Output the [X, Y] coordinate of the center of the cell containing the given text.  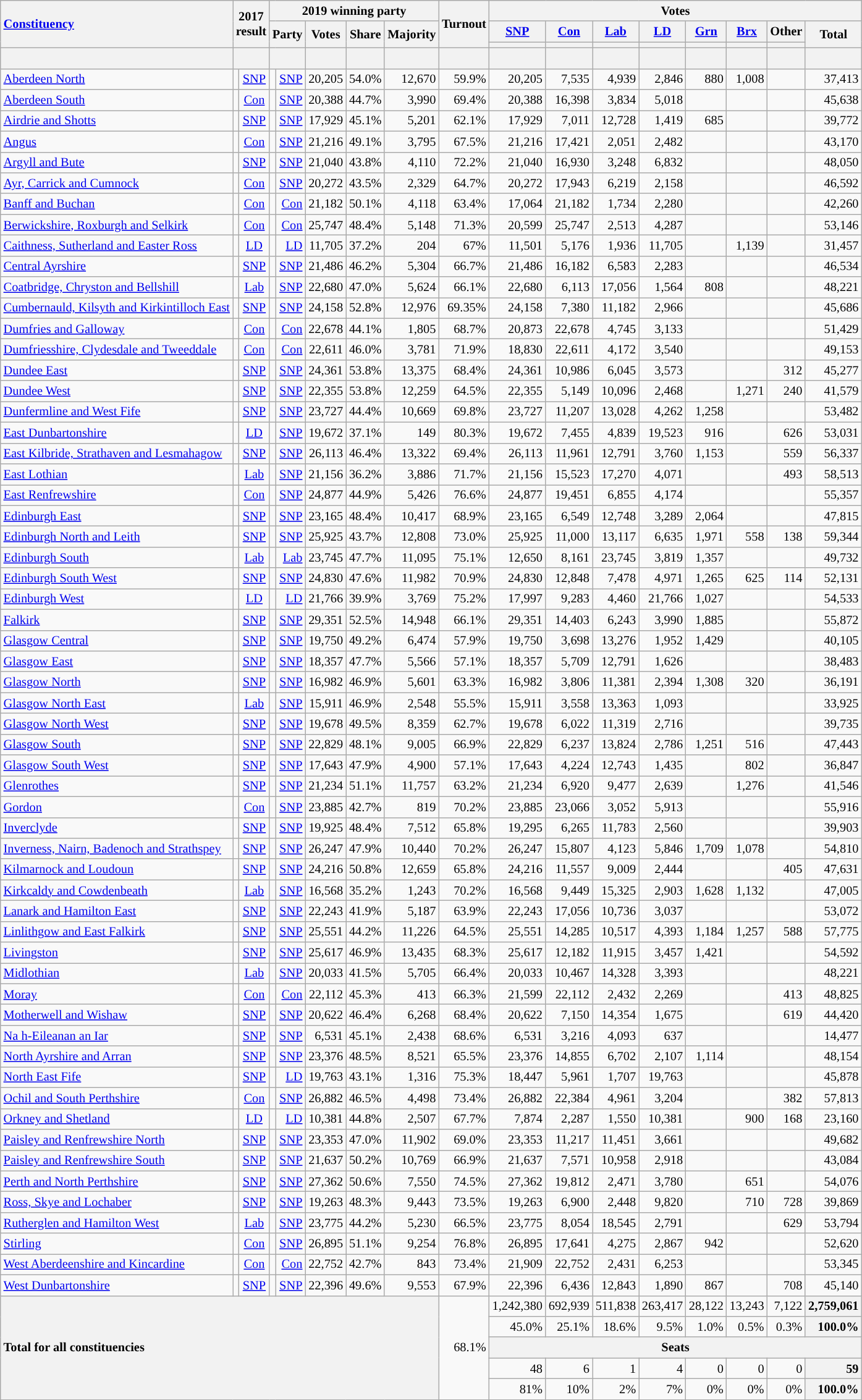
5,176 [569, 245]
6,702 [615, 1056]
21,909 [518, 1264]
Central Ayrshire [117, 266]
45.3% [365, 994]
802 [747, 765]
Edinburgh East [117, 516]
11,451 [615, 1139]
Stirling [117, 1244]
42,260 [833, 204]
5,149 [569, 391]
47,005 [833, 890]
4,110 [412, 162]
626 [786, 432]
14,403 [569, 620]
Ochil and South Perthshire [117, 1098]
10,467 [569, 973]
405 [786, 869]
2,482 [662, 141]
45,277 [833, 370]
12,650 [518, 557]
2,158 [662, 183]
6,635 [662, 536]
45,878 [833, 1077]
13,028 [615, 411]
1,276 [747, 786]
68.6% [463, 1035]
Glasgow East [117, 661]
14,948 [412, 620]
41.5% [365, 973]
Orkney and Shetland [117, 1119]
Argyll and Bute [117, 162]
1,308 [706, 682]
2,107 [662, 1056]
23,066 [569, 807]
69.0% [463, 1139]
2,716 [662, 723]
53,794 [833, 1223]
46,534 [833, 266]
808 [706, 287]
9,283 [569, 599]
Linlithgow and East Falkirk [117, 932]
Edinburgh South West [117, 578]
5,566 [412, 661]
37,413 [833, 79]
1,952 [662, 641]
46.0% [365, 349]
6,900 [569, 1202]
4,900 [412, 765]
48,050 [833, 162]
5,148 [412, 225]
3,052 [615, 807]
2017result [251, 23]
71.3% [463, 225]
52.5% [365, 620]
4,174 [662, 495]
6,265 [569, 828]
12,659 [412, 869]
Angus [117, 141]
11,902 [412, 1139]
8,359 [412, 723]
6,219 [615, 183]
17,421 [569, 141]
1,078 [747, 848]
Cumbernauld, Kilsyth and Kirkintilloch East [117, 308]
74.5% [463, 1181]
Na h-Eileanan an Iar [117, 1035]
843 [412, 1264]
Total [833, 35]
68.9% [463, 516]
558 [747, 536]
71.7% [463, 474]
10,417 [412, 516]
3,037 [662, 911]
1,027 [706, 599]
2,846 [662, 79]
14,354 [615, 1015]
588 [786, 932]
73.0% [463, 536]
Glenrothes [117, 786]
75.1% [463, 557]
39,869 [833, 1202]
559 [786, 453]
47.6% [365, 578]
13,322 [412, 453]
53,482 [833, 411]
728 [786, 1202]
2,966 [662, 308]
38,483 [833, 661]
56,337 [833, 453]
49.5% [365, 723]
41,546 [833, 786]
Glasgow North [117, 682]
13,363 [615, 703]
312 [786, 370]
6,268 [412, 1015]
43,170 [833, 141]
53,345 [833, 1264]
18,447 [518, 1077]
55,357 [833, 495]
1,885 [706, 620]
5,624 [412, 287]
12,976 [412, 308]
Party [287, 35]
4,123 [615, 848]
Constituency [117, 23]
11,982 [412, 578]
1,257 [747, 932]
Berwickshire, Roxburgh and Selkirk [117, 225]
1,132 [747, 890]
Edinburgh North and Leith [117, 536]
10,769 [412, 1160]
43.5% [365, 183]
73.5% [463, 1202]
Dumfries and Galloway [117, 329]
67.9% [463, 1285]
651 [747, 1181]
49,732 [833, 557]
7,011 [569, 120]
50.8% [365, 869]
2,283 [662, 266]
685 [706, 120]
942 [706, 1244]
63.4% [463, 204]
North East Fife [117, 1077]
49.1% [365, 141]
4,118 [412, 204]
3,698 [569, 641]
5,961 [569, 1077]
10,517 [615, 932]
71.9% [463, 349]
11,207 [569, 411]
6,113 [569, 287]
50.6% [365, 1181]
43.1% [365, 1077]
46.2% [365, 266]
Dunfermline and West Fife [117, 411]
55,916 [833, 807]
4,393 [662, 932]
54,592 [833, 953]
2,759,061 [833, 1306]
11,226 [412, 932]
4,172 [615, 349]
Banff and Buchan [117, 204]
11,381 [615, 682]
Glasgow North West [117, 723]
66.7% [463, 266]
68.3% [463, 953]
14,328 [615, 973]
6,436 [569, 1285]
6,855 [615, 495]
31,457 [833, 245]
2,867 [662, 1244]
1,971 [706, 536]
1,421 [706, 953]
North Ayrshire and Arran [117, 1056]
36,847 [833, 765]
7,478 [615, 578]
1,435 [662, 765]
48,154 [833, 1056]
6,832 [662, 162]
3,760 [662, 453]
9,449 [569, 890]
19,523 [662, 432]
39,772 [833, 120]
40,105 [833, 641]
80.3% [463, 432]
69.8% [463, 411]
8,054 [569, 1223]
1,271 [747, 391]
17,270 [615, 474]
11,757 [412, 786]
3,540 [662, 349]
6 [569, 1368]
67.7% [463, 1119]
Share [365, 35]
45,638 [833, 100]
14,285 [569, 932]
7,535 [569, 79]
8,161 [569, 557]
5,601 [412, 682]
4,275 [615, 1244]
Brx [747, 32]
15,807 [569, 848]
16,930 [569, 162]
11,783 [615, 828]
54.0% [365, 79]
9,820 [662, 1202]
14,477 [833, 1035]
44.8% [365, 1119]
2,471 [615, 1181]
69.35% [463, 308]
1,707 [615, 1077]
9,005 [412, 744]
39,735 [833, 723]
East Lothian [117, 474]
44.7% [365, 100]
867 [706, 1285]
53,031 [833, 432]
43,084 [833, 1160]
55.5% [463, 703]
58,513 [833, 474]
11,915 [615, 953]
2,269 [662, 994]
11,000 [569, 536]
Aberdeen North [117, 79]
Midlothian [117, 973]
43.8% [365, 162]
Coatbridge, Chryston and Bellshill [117, 287]
Dumfriesshire, Clydesdale and Tweeddale [117, 349]
114 [786, 578]
66.5% [463, 1223]
Kilmarnock and Loudoun [117, 869]
72.2% [463, 162]
13,243 [747, 1306]
1,805 [412, 329]
2% [615, 1389]
4,224 [569, 765]
18,830 [518, 349]
Airdrie and Shotts [117, 120]
7,571 [569, 1160]
50.2% [365, 1160]
75.2% [463, 599]
3,661 [662, 1139]
East Renfrewshire [117, 495]
3,780 [662, 1181]
52.8% [365, 308]
0.5% [747, 1326]
10,958 [615, 1160]
35.2% [365, 890]
68.7% [463, 329]
Other [786, 32]
7,512 [412, 828]
3,248 [615, 162]
493 [786, 474]
692,939 [569, 1306]
25.1% [569, 1326]
1,419 [662, 120]
19,295 [518, 828]
49.6% [365, 1285]
3,819 [662, 557]
Caithness, Sutherland and Easter Ross [117, 245]
48,825 [833, 994]
17,641 [569, 1244]
240 [786, 391]
Seats [676, 1347]
1,093 [662, 703]
1,890 [662, 1285]
637 [662, 1035]
18,545 [615, 1223]
2,918 [662, 1160]
13,375 [412, 370]
10,986 [569, 370]
81% [518, 1389]
47,443 [833, 744]
19,812 [569, 1181]
17,997 [518, 599]
12,748 [615, 516]
Inverclyde [117, 828]
66.4% [463, 973]
7,874 [518, 1119]
45.0% [518, 1326]
22,384 [569, 1098]
1,114 [706, 1056]
11,557 [569, 869]
11,501 [518, 245]
45,140 [833, 1285]
12,728 [615, 120]
49.2% [365, 641]
4,262 [662, 411]
1.0% [706, 1326]
12,848 [569, 578]
76.8% [463, 1244]
4,961 [615, 1098]
5,709 [569, 661]
10,440 [412, 848]
7% [662, 1389]
68.1% [463, 1347]
1,564 [662, 287]
1,265 [706, 578]
51,429 [833, 329]
6,920 [569, 786]
46,592 [833, 183]
63.3% [463, 682]
880 [706, 79]
7,550 [412, 1181]
516 [747, 744]
39.9% [365, 599]
59,344 [833, 536]
Glasgow Central [117, 641]
62.1% [463, 120]
4,939 [615, 79]
2,513 [615, 225]
149 [412, 432]
6,243 [615, 620]
1,550 [615, 1119]
7,150 [569, 1015]
2,639 [662, 786]
Edinburgh South [117, 557]
13,117 [615, 536]
64.7% [463, 183]
916 [706, 432]
5,230 [412, 1223]
11,961 [569, 453]
Moray [117, 994]
49,153 [833, 349]
11,182 [615, 308]
21,599 [518, 994]
1,429 [706, 641]
20,599 [518, 225]
5,426 [412, 495]
36,191 [833, 682]
49,682 [833, 1139]
3,289 [662, 516]
48 [518, 1368]
13,824 [615, 744]
168 [786, 1119]
14,855 [569, 1056]
2,786 [662, 744]
10,096 [615, 391]
70.9% [463, 578]
1 [615, 1368]
39,903 [833, 828]
57,775 [833, 932]
3,133 [662, 329]
2019 winning party [354, 11]
12,808 [412, 536]
15,523 [569, 474]
10,669 [412, 411]
4 [662, 1368]
1,626 [662, 661]
Inverness, Nairn, Badenoch and Strathspey [117, 848]
3,806 [569, 682]
1,242,380 [518, 1306]
Perth and North Perthshire [117, 1181]
17,064 [518, 204]
28,122 [706, 1306]
59 [833, 1368]
63.9% [463, 911]
Dundee East [117, 370]
67% [463, 245]
Aberdeen South [117, 100]
6,583 [615, 266]
43.7% [365, 536]
1,008 [747, 79]
67.5% [463, 141]
Paisley and Renfrewshire North [117, 1139]
12,182 [569, 953]
7,122 [786, 1306]
1,184 [706, 932]
12,743 [615, 765]
3,886 [412, 474]
1,251 [706, 744]
46.5% [365, 1098]
44.1% [365, 329]
20,873 [518, 329]
Glasgow South [117, 744]
1,357 [706, 557]
4,498 [412, 1098]
9,254 [412, 1244]
9,009 [615, 869]
48.5% [365, 1056]
4,745 [615, 329]
3,769 [412, 599]
9,443 [412, 1202]
710 [747, 1202]
1,153 [706, 453]
7,455 [569, 432]
1,675 [662, 1015]
5,846 [662, 848]
382 [786, 1098]
5,705 [412, 973]
3,216 [569, 1035]
63.2% [463, 786]
2,431 [615, 1264]
11,095 [412, 557]
44.4% [365, 411]
0.3% [786, 1326]
44.9% [365, 495]
52,131 [833, 578]
55,872 [833, 620]
2,560 [662, 828]
2,432 [615, 994]
1,243 [412, 890]
Majority [412, 35]
2,791 [662, 1223]
4,971 [662, 578]
15,325 [615, 890]
900 [747, 1119]
Glasgow South West [117, 765]
Dundee West [117, 391]
619 [786, 1015]
Glasgow North East [117, 703]
9,477 [615, 786]
Ayr, Carrick and Cumnock [117, 183]
76.6% [463, 495]
3,781 [412, 349]
53,146 [833, 225]
1,628 [706, 890]
12,670 [412, 79]
Motherwell and Wishaw [117, 1015]
19,925 [326, 828]
54,533 [833, 599]
2,438 [412, 1035]
2,394 [662, 682]
5,018 [662, 100]
6,022 [569, 723]
44,420 [833, 1015]
1,316 [412, 1077]
12,259 [412, 391]
75.3% [463, 1077]
4,287 [662, 225]
Total for all constituencies [220, 1347]
3,834 [615, 100]
3,204 [662, 1098]
Lanark and Hamilton East [117, 911]
48.1% [365, 744]
52,620 [833, 1244]
3,393 [662, 973]
19,451 [569, 495]
West Aberdeenshire and Kincardine [117, 1264]
62.7% [463, 723]
7,380 [569, 308]
41,579 [833, 391]
1,936 [615, 245]
Grn [706, 32]
11,217 [569, 1139]
16,182 [569, 266]
1,258 [706, 411]
5,913 [662, 807]
9,553 [412, 1285]
54,810 [833, 848]
East Kilbride, Strathaven and Lesmahagow [117, 453]
Edinburgh West [117, 599]
3,558 [569, 703]
2,287 [569, 1119]
16,398 [569, 100]
66.3% [463, 994]
625 [747, 578]
6,237 [569, 744]
6,045 [615, 370]
37.1% [365, 432]
47,815 [833, 516]
1,709 [706, 848]
138 [786, 536]
2,064 [706, 516]
2,280 [662, 204]
50.1% [365, 204]
320 [747, 682]
45,686 [833, 308]
36.2% [365, 474]
37.2% [365, 245]
1,734 [615, 204]
2,329 [412, 183]
5,304 [412, 266]
11,319 [615, 723]
2,507 [412, 1119]
Turnout [463, 23]
Rutherglen and Hamilton West [117, 1223]
5,201 [412, 120]
6,253 [662, 1264]
48.3% [365, 1202]
4,839 [615, 432]
33,925 [833, 703]
Kirkcaldy and Cowdenbeath [117, 890]
2,051 [615, 141]
511,838 [615, 1306]
5,187 [412, 911]
629 [786, 1223]
13,276 [615, 641]
819 [412, 807]
59.9% [463, 79]
3,795 [412, 141]
East Dunbartonshire [117, 432]
8,521 [412, 1056]
204 [412, 245]
3,573 [662, 370]
54,076 [833, 1181]
53,072 [833, 911]
263,417 [662, 1306]
57.9% [463, 641]
4,460 [615, 599]
2,448 [615, 1202]
2,903 [662, 890]
12,843 [615, 1285]
65.5% [463, 1056]
4,071 [662, 474]
Falkirk [117, 620]
West Dunbartonshire [117, 1285]
13,435 [412, 953]
17,943 [569, 183]
6,474 [412, 641]
2,548 [412, 703]
9.5% [662, 1326]
Gordon [117, 807]
1,139 [747, 245]
6,549 [569, 516]
18.6% [615, 1326]
708 [786, 1285]
3,457 [662, 953]
10,736 [615, 911]
57,813 [833, 1098]
Livingston [117, 953]
2,444 [662, 869]
4,093 [615, 1035]
23,160 [833, 1119]
Paisley and Renfrewshire South [117, 1160]
10% [569, 1389]
2,468 [662, 391]
41.9% [365, 911]
Ross, Skye and Lochaber [117, 1202]
47,631 [833, 869]
